Determine the (x, y) coordinate at the center of the cell enclosing the given text.  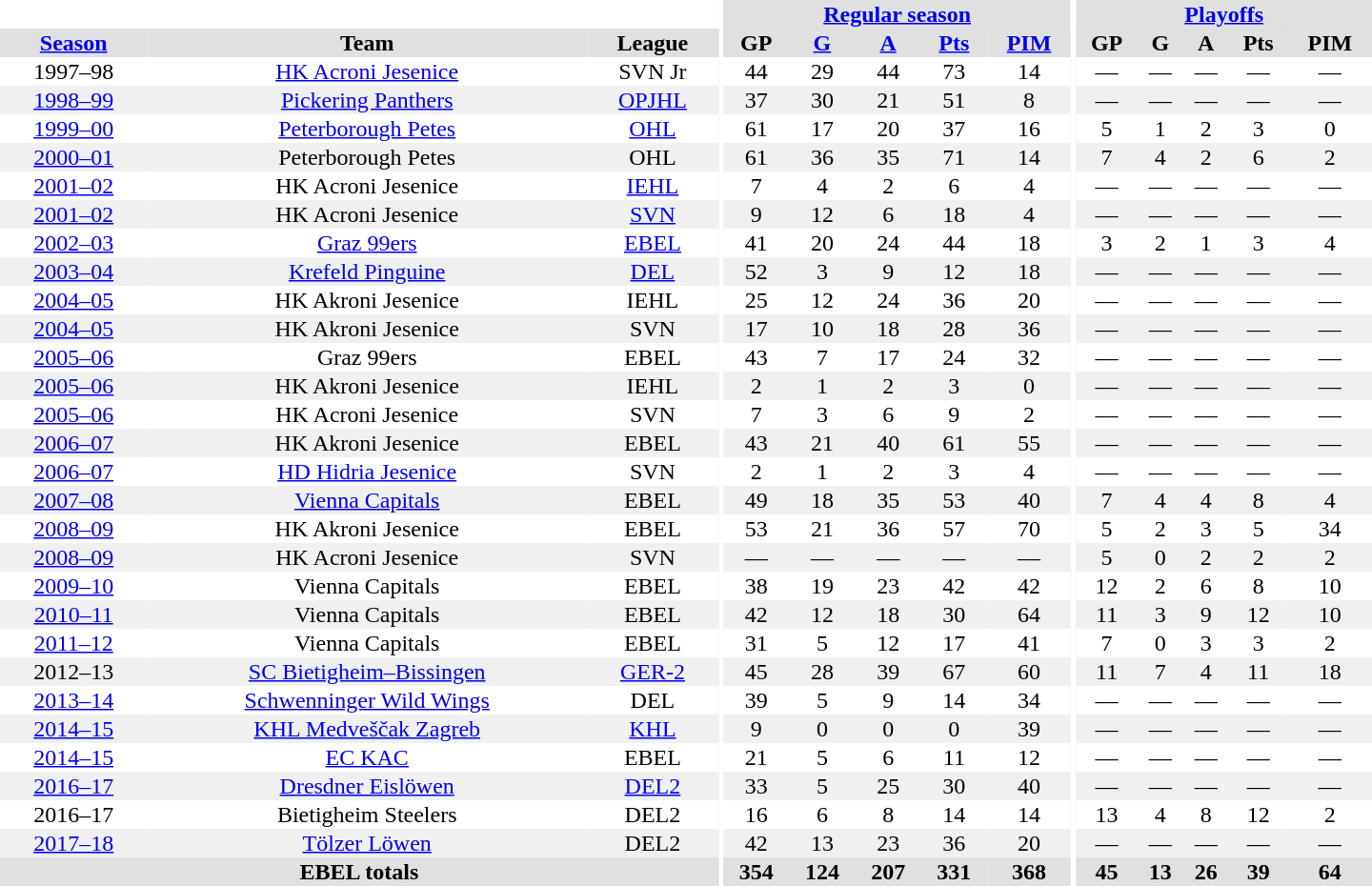
2011–12 (73, 643)
SC Bietigheim–Bissingen (367, 672)
2002–03 (73, 243)
31 (757, 643)
KHL Medveščak Zagreb (367, 729)
Krefeld Pinguine (367, 272)
57 (955, 529)
OPJHL (653, 100)
70 (1029, 529)
73 (955, 71)
Tölzer Löwen (367, 843)
52 (757, 272)
Playoffs (1223, 14)
2003–04 (73, 272)
354 (757, 872)
HD Hidria Jesenice (367, 472)
26 (1206, 872)
Dresdner Eislöwen (367, 786)
Schwenninger Wild Wings (367, 700)
2000–01 (73, 157)
2013–14 (73, 700)
2009–10 (73, 586)
GER-2 (653, 672)
Team (367, 43)
207 (888, 872)
Regular season (898, 14)
368 (1029, 872)
2007–08 (73, 500)
2017–18 (73, 843)
51 (955, 100)
Bietigheim Steelers (367, 815)
124 (821, 872)
League (653, 43)
38 (757, 586)
49 (757, 500)
60 (1029, 672)
32 (1029, 357)
EC KAC (367, 757)
67 (955, 672)
Pickering Panthers (367, 100)
55 (1029, 443)
Season (73, 43)
19 (821, 586)
2012–13 (73, 672)
331 (955, 872)
1998–99 (73, 100)
1999–00 (73, 129)
71 (955, 157)
1997–98 (73, 71)
SVN Jr (653, 71)
33 (757, 786)
2010–11 (73, 614)
29 (821, 71)
EBEL totals (359, 872)
KHL (653, 729)
